From the cell containing the given text, extract its center point as (X, Y) coordinate. 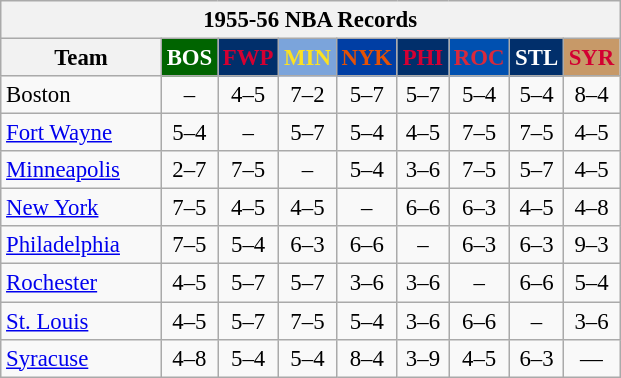
Fort Wayne (82, 133)
New York (82, 208)
7–2 (308, 95)
Minneapolis (82, 170)
3–9 (422, 358)
Team (82, 58)
Philadelphia (82, 245)
STL (537, 58)
2–7 (189, 170)
NYK (366, 58)
— (591, 358)
SYR (591, 58)
PHI (422, 58)
Rochester (82, 283)
Syracuse (82, 358)
BOS (189, 58)
ROC (478, 58)
FWP (248, 58)
Boston (82, 95)
MIN (308, 58)
St. Louis (82, 321)
1955-56 NBA Records (310, 20)
9–3 (591, 245)
